Output the [X, Y] coordinate of the center of the cell containing the given text.  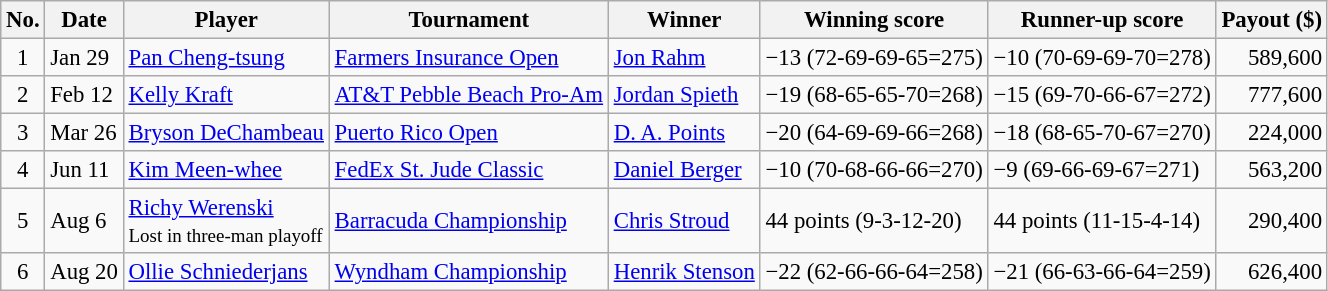
Puerto Rico Open [468, 133]
−10 (70-68-66-66=270) [874, 170]
Winning score [874, 20]
AT&T Pebble Beach Pro-Am [468, 95]
Daniel Berger [684, 170]
Barracuda Championship [468, 222]
−9 (69-66-69-67=271) [1102, 170]
Jan 29 [84, 58]
−19 (68-65-65-70=268) [874, 95]
3 [23, 133]
FedEx St. Jude Classic [468, 170]
Date [84, 20]
Tournament [468, 20]
−13 (72-69-69-65=275) [874, 58]
Chris Stroud [684, 222]
4 [23, 170]
−15 (69-70-66-67=272) [1102, 95]
Payout ($) [1272, 20]
5 [23, 222]
Player [226, 20]
Feb 12 [84, 95]
Jon Rahm [684, 58]
−10 (70-69-69-70=278) [1102, 58]
−20 (64-69-69-66=268) [874, 133]
Jun 11 [84, 170]
Jordan Spieth [684, 95]
1 [23, 58]
Kelly Kraft [226, 95]
Runner-up score [1102, 20]
Winner [684, 20]
290,400 [1272, 222]
Mar 26 [84, 133]
224,000 [1272, 133]
−18 (68-65-70-67=270) [1102, 133]
44 points (11-15-4-14) [1102, 222]
Pan Cheng-tsung [226, 58]
D. A. Points [684, 133]
777,600 [1272, 95]
2 [23, 95]
44 points (9-3-12-20) [874, 222]
Farmers Insurance Open [468, 58]
589,600 [1272, 58]
Richy WerenskiLost in three-man playoff [226, 222]
563,200 [1272, 170]
Kim Meen-whee [226, 170]
Bryson DeChambeau [226, 133]
Aug 6 [84, 222]
No. [23, 20]
